Search for the cell housing the specified text and yield its [x, y] center coordinate. 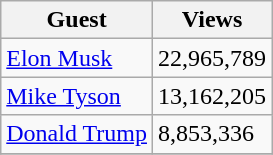
Elon Musk [77, 58]
Guest [77, 20]
22,965,789 [212, 58]
Donald Trump [77, 134]
8,853,336 [212, 134]
Views [212, 20]
Mike Tyson [77, 96]
13,162,205 [212, 96]
